Return (X, Y) of the center of cell containing provided text 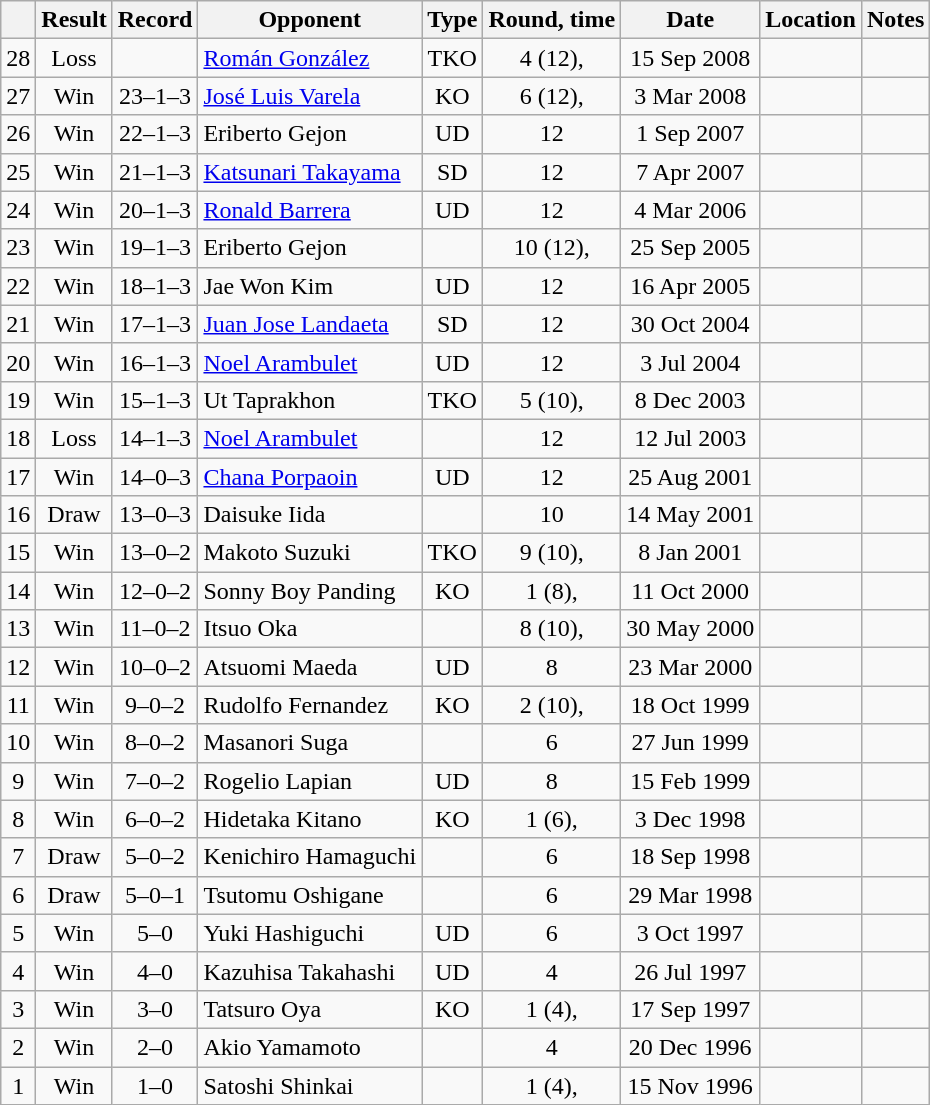
18–1–3 (155, 286)
3 Oct 1997 (690, 933)
18 (18, 438)
Yuki Hashiguchi (310, 933)
Result (74, 20)
Tsutomu Oshigane (310, 895)
11 (18, 705)
4 Mar 2006 (690, 210)
30 Oct 2004 (690, 324)
7 (18, 857)
22 (18, 286)
Kenichiro Hamaguchi (310, 857)
10–0–2 (155, 667)
Katsunari Takayama (310, 172)
13–0–2 (155, 553)
13 (18, 629)
6 (12), (552, 96)
21 (18, 324)
15 (18, 553)
3–0 (155, 1009)
15 Feb 1999 (690, 781)
Juan Jose Landaeta (310, 324)
5–0–2 (155, 857)
17 (18, 477)
27 Jun 1999 (690, 743)
2–0 (155, 1047)
Itsuo Oka (310, 629)
16–1–3 (155, 362)
18 Oct 1999 (690, 705)
Tatsuro Oya (310, 1009)
29 Mar 1998 (690, 895)
Rogelio Lapian (310, 781)
17 Sep 1997 (690, 1009)
11–0–2 (155, 629)
24 (18, 210)
3 (18, 1009)
19 (18, 400)
15 Sep 2008 (690, 58)
Satoshi Shinkai (310, 1085)
4 (12), (552, 58)
1 (18, 1085)
15–1–3 (155, 400)
14–1–3 (155, 438)
16 (18, 515)
4–0 (155, 971)
27 (18, 96)
14 May 2001 (690, 515)
2 (18, 1047)
19–1–3 (155, 248)
5 (18, 933)
8–0–2 (155, 743)
Jae Won Kim (310, 286)
9 (18, 781)
Akio Yamamoto (310, 1047)
1 (8), (552, 591)
Hidetaka Kitano (310, 819)
5–0 (155, 933)
Masanori Suga (310, 743)
Opponent (310, 20)
16 Apr 2005 (690, 286)
25 Sep 2005 (690, 248)
Atsuomi Maeda (310, 667)
Round, time (552, 20)
Location (811, 20)
8 Jan 2001 (690, 553)
9 (10), (552, 553)
3 Mar 2008 (690, 96)
1 (6), (552, 819)
Sonny Boy Panding (310, 591)
9–0–2 (155, 705)
Makoto Suzuki (310, 553)
7–0–2 (155, 781)
Kazuhisa Takahashi (310, 971)
2 (10), (552, 705)
14–0–3 (155, 477)
José Luis Varela (310, 96)
Ut Taprakhon (310, 400)
8 (10), (552, 629)
Notes (895, 20)
20 Dec 1996 (690, 1047)
5–0–1 (155, 895)
Ronald Barrera (310, 210)
30 May 2000 (690, 629)
1 Sep 2007 (690, 134)
25 (18, 172)
Type (452, 20)
Record (155, 20)
12 Jul 2003 (690, 438)
26 Jul 1997 (690, 971)
12–0–2 (155, 591)
13–0–3 (155, 515)
23–1–3 (155, 96)
17–1–3 (155, 324)
8 Dec 2003 (690, 400)
Daisuke Iida (310, 515)
23 (18, 248)
7 Apr 2007 (690, 172)
21–1–3 (155, 172)
5 (10), (552, 400)
18 Sep 1998 (690, 857)
23 Mar 2000 (690, 667)
15 Nov 1996 (690, 1085)
25 Aug 2001 (690, 477)
Chana Porpaoin (310, 477)
20 (18, 362)
10 (12), (552, 248)
3 Dec 1998 (690, 819)
Rudolfo Fernandez (310, 705)
26 (18, 134)
6–0–2 (155, 819)
20–1–3 (155, 210)
3 Jul 2004 (690, 362)
14 (18, 591)
1–0 (155, 1085)
28 (18, 58)
11 Oct 2000 (690, 591)
Date (690, 20)
22–1–3 (155, 134)
Román González (310, 58)
